Search for the cell housing the specified text and yield its (x, y) center coordinate. 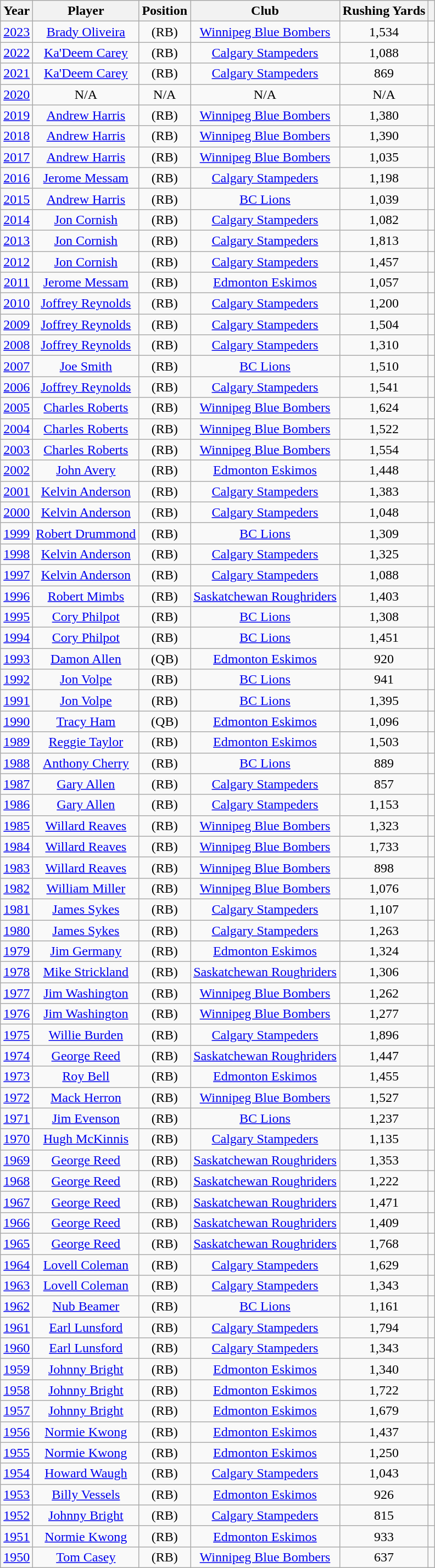
1,325 (384, 554)
1990 (16, 721)
Hugh McKinnis (86, 1139)
2022 (16, 53)
Roy Bell (86, 1077)
Jim Germany (86, 951)
Robert Mimbs (86, 596)
1,076 (384, 888)
1978 (16, 972)
1,455 (384, 1077)
1,503 (384, 742)
1976 (16, 1014)
815 (384, 1515)
1980 (16, 931)
Willie Burden (86, 1035)
Brady Oliveira (86, 32)
1,437 (384, 1432)
1,200 (384, 304)
1982 (16, 888)
1977 (16, 993)
1,768 (384, 1244)
1974 (16, 1056)
1973 (16, 1077)
1988 (16, 763)
1,722 (384, 1390)
1963 (16, 1286)
1999 (16, 533)
1,504 (384, 324)
1,039 (384, 199)
2019 (16, 115)
1991 (16, 701)
1968 (16, 1181)
Howard Waugh (86, 1474)
1,471 (384, 1202)
2003 (16, 450)
1961 (16, 1328)
1,250 (384, 1453)
1,263 (384, 931)
1,527 (384, 1097)
2006 (16, 387)
1956 (16, 1432)
Club (265, 11)
Position (165, 11)
1,510 (384, 366)
1985 (16, 826)
1958 (16, 1390)
1996 (16, 596)
1979 (16, 951)
1,048 (384, 512)
John Avery (86, 471)
1995 (16, 617)
1998 (16, 554)
1953 (16, 1494)
2021 (16, 74)
1971 (16, 1118)
1,135 (384, 1139)
1,308 (384, 617)
1,383 (384, 491)
Player (86, 11)
2023 (16, 32)
2010 (16, 304)
1,043 (384, 1474)
1,679 (384, 1411)
1960 (16, 1348)
Joe Smith (86, 366)
Jim Evenson (86, 1118)
1,380 (384, 115)
1983 (16, 867)
2002 (16, 471)
926 (384, 1494)
Anthony Cherry (86, 763)
Billy Vessels (86, 1494)
1984 (16, 847)
2011 (16, 283)
889 (384, 763)
1,554 (384, 450)
920 (384, 659)
2018 (16, 136)
1970 (16, 1139)
2013 (16, 240)
1,340 (384, 1369)
1959 (16, 1369)
1,222 (384, 1181)
1,534 (384, 32)
1,451 (384, 638)
2012 (16, 262)
1,096 (384, 721)
William Miller (86, 888)
1,153 (384, 805)
1972 (16, 1097)
898 (384, 867)
1,624 (384, 408)
869 (384, 74)
1981 (16, 909)
1952 (16, 1515)
1,896 (384, 1035)
1966 (16, 1223)
1987 (16, 784)
1992 (16, 680)
1,323 (384, 826)
1,237 (384, 1118)
1994 (16, 638)
2001 (16, 491)
1,541 (384, 387)
1,198 (384, 178)
2007 (16, 366)
1,082 (384, 220)
1,324 (384, 951)
933 (384, 1536)
1,794 (384, 1328)
Tom Casey (86, 1557)
Damon Allen (86, 659)
1,310 (384, 345)
1969 (16, 1160)
2017 (16, 157)
1,403 (384, 596)
Rushing Yards (384, 11)
Nub Beamer (86, 1307)
Robert Drummond (86, 533)
1954 (16, 1474)
Year (16, 11)
1,409 (384, 1223)
Reggie Taylor (86, 742)
1,447 (384, 1056)
1,457 (384, 262)
1,629 (384, 1264)
Mack Herron (86, 1097)
1986 (16, 805)
1962 (16, 1307)
1975 (16, 1035)
1,448 (384, 471)
1,353 (384, 1160)
1,277 (384, 1014)
1967 (16, 1202)
857 (384, 784)
1,522 (384, 429)
1,395 (384, 701)
Mike Strickland (86, 972)
1957 (16, 1411)
2004 (16, 429)
2000 (16, 512)
2015 (16, 199)
1,733 (384, 847)
1,262 (384, 993)
1965 (16, 1244)
1997 (16, 575)
941 (384, 680)
2020 (16, 94)
2005 (16, 408)
Tracy Ham (86, 721)
2016 (16, 178)
637 (384, 1557)
1,813 (384, 240)
1,161 (384, 1307)
1,035 (384, 157)
2009 (16, 324)
1993 (16, 659)
2008 (16, 345)
1,057 (384, 283)
2014 (16, 220)
1,107 (384, 909)
1950 (16, 1557)
1989 (16, 742)
1964 (16, 1264)
1955 (16, 1453)
1,309 (384, 533)
1,390 (384, 136)
1951 (16, 1536)
1,306 (384, 972)
